Capture the cell that displays the provided text and extract its (x, y) central coordinate. 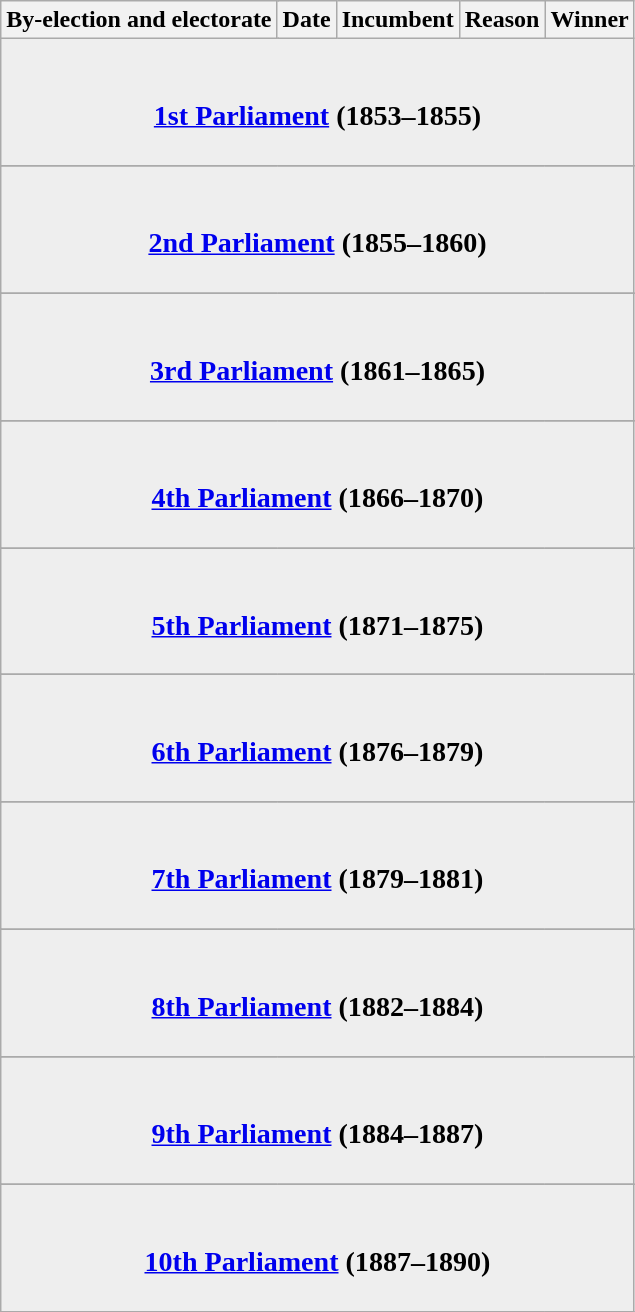
8th Parliament (1882–1884) (318, 992)
Reason (502, 20)
9th Parliament (1884–1887) (318, 1120)
Winner (590, 20)
By-election and electorate (139, 20)
4th Parliament (1866–1870) (318, 484)
3rd Parliament (1861–1865) (318, 356)
1st Parliament (1853–1855) (318, 102)
Date (306, 20)
7th Parliament (1879–1881) (318, 866)
6th Parliament (1876–1879) (318, 738)
Incumbent (398, 20)
10th Parliament (1887–1890) (318, 1248)
2nd Parliament (1855–1860) (318, 230)
5th Parliament (1871–1875) (318, 612)
